Provide the (X, Y) coordinate of the cell's center where the given text is located.  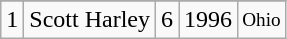
Scott Harley (90, 20)
1 (12, 20)
Ohio (262, 20)
6 (168, 20)
1996 (208, 20)
